For the text-containing cell, return its midpoint in (X, Y) coordinate format. 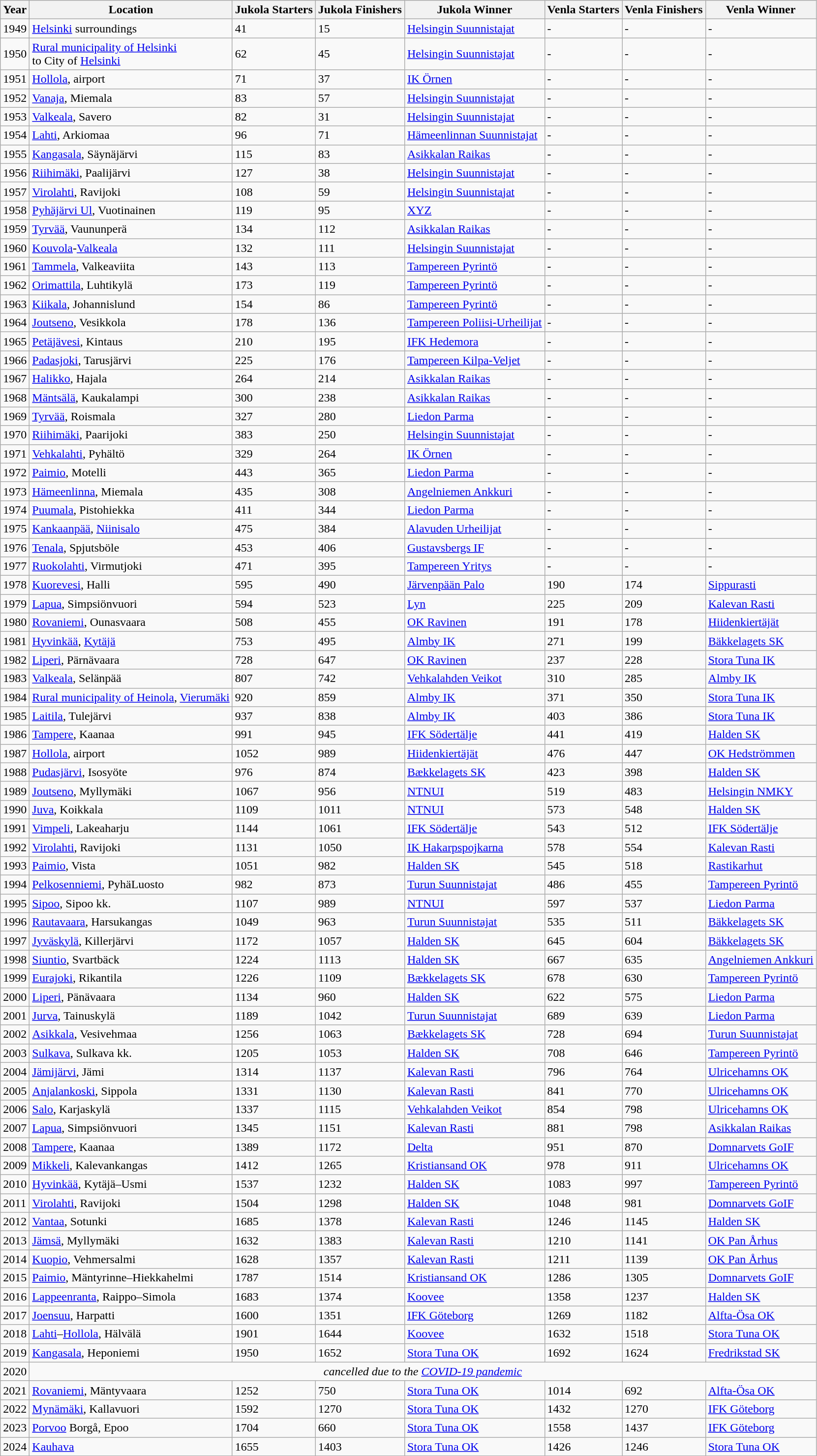
841 (583, 1090)
95 (360, 210)
490 (360, 585)
1986 (15, 735)
545 (583, 866)
1558 (583, 1427)
1537 (273, 1184)
512 (664, 828)
1345 (273, 1128)
1990 (15, 809)
1432 (583, 1409)
1137 (360, 1072)
Mäntsälä, Kaukalampi (131, 398)
622 (583, 997)
518 (664, 866)
1978 (15, 585)
285 (664, 679)
597 (583, 903)
554 (664, 847)
Venla Winner (760, 10)
1949 (15, 29)
Rural municipality of Helsinki to City of Helsinki (131, 54)
1952 (15, 98)
Valkeala, Savero (131, 117)
1426 (583, 1446)
1357 (360, 1259)
Gustavsbergs IF (474, 548)
Fredrikstad SK (760, 1353)
Laitila, Tulejärvi (131, 716)
238 (360, 398)
1994 (15, 885)
854 (583, 1109)
Kuopio, Vehmersalmi (131, 1259)
384 (360, 528)
750 (360, 1390)
Porvoo Borgå, Epoo (131, 1427)
365 (360, 472)
838 (360, 716)
Tammela, Valkeaviita (131, 267)
2008 (15, 1147)
423 (583, 772)
1967 (15, 379)
Tyrvää, Vaununperä (131, 229)
1237 (664, 1297)
1983 (15, 679)
471 (273, 566)
573 (583, 809)
2002 (15, 1034)
1704 (273, 1427)
660 (360, 1427)
329 (273, 454)
Salo, Karjaskylä (131, 1109)
1182 (664, 1315)
1960 (15, 248)
764 (664, 1072)
Petäjävesi, Kintaus (131, 341)
Juva, Koikkala (131, 809)
991 (273, 735)
447 (664, 753)
Hämeenlinna, Miemala (131, 491)
441 (583, 735)
960 (360, 997)
1995 (15, 903)
2015 (15, 1278)
395 (360, 566)
694 (664, 1034)
111 (360, 248)
945 (360, 735)
594 (273, 604)
113 (360, 267)
IK Hakarpspojkarna (474, 847)
807 (273, 679)
82 (273, 117)
Pyhäjärvi Ul, Vuotinainen (131, 210)
1987 (15, 753)
2019 (15, 1353)
406 (360, 548)
Delta (474, 1147)
1989 (15, 791)
647 (360, 660)
Orimattila, Luhtikylä (131, 285)
37 (360, 79)
1991 (15, 828)
Rautavaara, Harsukangas (131, 922)
2014 (15, 1259)
Järvenpään Palo (474, 585)
45 (360, 54)
1314 (273, 1072)
Jukola Finishers (360, 10)
Venla Finishers (664, 10)
881 (583, 1128)
Jyväskylä, Killerjärvi (131, 941)
1692 (583, 1353)
1974 (15, 510)
398 (664, 772)
1966 (15, 360)
1972 (15, 472)
1412 (273, 1166)
1957 (15, 191)
1052 (273, 753)
2012 (15, 1222)
1999 (15, 978)
31 (360, 117)
Paimio, Vista (131, 866)
1976 (15, 548)
350 (664, 697)
Location (131, 10)
1955 (15, 154)
59 (360, 191)
870 (664, 1147)
195 (360, 341)
1901 (273, 1334)
1139 (664, 1259)
1971 (15, 454)
2004 (15, 1072)
1403 (360, 1446)
1624 (664, 1353)
OK Hedströmmen (760, 753)
1655 (273, 1446)
443 (273, 472)
1998 (15, 960)
344 (360, 510)
Lahti, Arkiomaa (131, 135)
639 (664, 1016)
136 (360, 323)
742 (360, 679)
Kiikala, Johannislund (131, 304)
Jämsä, Myllymäki (131, 1240)
1437 (664, 1427)
1518 (664, 1334)
1358 (583, 1297)
978 (583, 1166)
Sippurasti (760, 585)
Pudasjärvi, Isosyöte (131, 772)
667 (583, 960)
176 (360, 360)
Helsinki surroundings (131, 29)
535 (583, 922)
2017 (15, 1315)
132 (273, 248)
1063 (360, 1034)
Eurajoki, Rikantila (131, 978)
1374 (360, 1297)
2010 (15, 1184)
Padasjoki, Tarusjärvi (131, 360)
Lappeenranta, Raippo–Simola (131, 1297)
1189 (273, 1016)
Jukola Starters (273, 10)
Tyrvää, Roismala (131, 416)
981 (664, 1203)
2000 (15, 997)
1787 (273, 1278)
937 (273, 716)
2021 (15, 1390)
1504 (273, 1203)
2013 (15, 1240)
134 (273, 229)
386 (664, 716)
1956 (15, 173)
Kankaanpää, Niinisalo (131, 528)
1954 (15, 135)
Valkeala, Selänpää (131, 679)
1963 (15, 304)
Vehkalahti, Pyhältö (131, 454)
1067 (273, 791)
595 (273, 585)
859 (360, 697)
96 (273, 135)
Kangasala, Heponiemi (131, 1353)
1205 (273, 1053)
Vimpeli, Lakeaharju (131, 828)
963 (360, 922)
Vanaja, Miemala (131, 98)
2009 (15, 1166)
1981 (15, 641)
2001 (15, 1016)
523 (360, 604)
2007 (15, 1128)
Rastikarhut (760, 866)
86 (360, 304)
Anjalankoski, Sippola (131, 1090)
Lahti–Hollola, Hälvälä (131, 1334)
280 (360, 416)
1953 (15, 117)
2005 (15, 1090)
1331 (273, 1090)
15 (360, 29)
Hyvinkää, Kytäjä–Usmi (131, 1184)
Sulkava, Sulkava kk. (131, 1053)
2023 (15, 1427)
646 (664, 1053)
Hyvinkää, Kytäjä (131, 641)
1061 (360, 828)
Joensuu, Harpatti (131, 1315)
1210 (583, 1240)
1130 (360, 1090)
2020 (15, 1371)
Asikkala, Vesivehmaa (131, 1034)
1115 (360, 1109)
956 (360, 791)
997 (664, 1184)
210 (273, 341)
209 (664, 604)
1992 (15, 847)
228 (664, 660)
403 (583, 716)
191 (583, 622)
112 (360, 229)
1984 (15, 697)
951 (583, 1147)
1265 (360, 1166)
1042 (360, 1016)
174 (664, 585)
Paimio, Motelli (131, 472)
1269 (583, 1315)
57 (360, 98)
1969 (15, 416)
2022 (15, 1409)
1383 (360, 1240)
1975 (15, 528)
1996 (15, 922)
475 (273, 528)
1644 (360, 1334)
237 (583, 660)
Mynämäki, Kallavuori (131, 1409)
38 (360, 173)
1980 (15, 622)
Riihimäki, Paarijoki (131, 435)
1107 (273, 903)
Joutseno, Myllymäki (131, 791)
1057 (360, 941)
Alavuden Urheilijat (474, 528)
920 (273, 697)
371 (583, 697)
1592 (273, 1409)
1226 (273, 978)
708 (583, 1053)
1628 (273, 1259)
635 (664, 960)
1053 (360, 1053)
1988 (15, 772)
1048 (583, 1203)
645 (583, 941)
1145 (664, 1222)
IFK Hedemora (474, 341)
108 (273, 191)
2003 (15, 1053)
537 (664, 903)
2011 (15, 1203)
Pelkosenniemi, PyhäLuosto (131, 885)
250 (360, 435)
Siuntio, Svartbäck (131, 960)
1252 (273, 1390)
Kangasala, Säynäjärvi (131, 154)
Jukola Winner (474, 10)
Tenala, Spjutsböle (131, 548)
508 (273, 622)
1993 (15, 866)
300 (273, 398)
1256 (273, 1034)
1951 (15, 79)
Kouvola-Valkeala (131, 248)
Rovaniemi, Mäntyvaara (131, 1390)
1652 (360, 1353)
1979 (15, 604)
419 (664, 735)
Jämijärvi, Jämi (131, 1072)
Ruokolahti, Virmutjoki (131, 566)
1050 (360, 847)
486 (583, 885)
1286 (583, 1278)
154 (273, 304)
1144 (273, 828)
Tampereen Kilpa-Veljet (474, 360)
1351 (360, 1315)
1014 (583, 1390)
689 (583, 1016)
Kauhava (131, 1446)
575 (664, 997)
41 (273, 29)
143 (273, 267)
1224 (273, 960)
1685 (273, 1222)
1378 (360, 1222)
1968 (15, 398)
1982 (15, 660)
Liperi, Pärnävaara (131, 660)
976 (273, 772)
873 (360, 885)
Sipoo, Sipoo kk. (131, 903)
310 (583, 679)
Kuorevesi, Halli (131, 585)
1232 (360, 1184)
308 (360, 491)
1298 (360, 1203)
1141 (664, 1240)
1049 (273, 922)
692 (664, 1390)
1962 (15, 285)
548 (664, 809)
Rovaniemi, Ounasvaara (131, 622)
Hämeenlinnan Suunnistajat (474, 135)
Halikko, Hajala (131, 379)
495 (360, 641)
271 (583, 641)
604 (664, 941)
1964 (15, 323)
1997 (15, 941)
2006 (15, 1109)
1011 (360, 809)
578 (583, 847)
2024 (15, 1446)
1151 (360, 1128)
XYZ (474, 210)
911 (664, 1166)
Mikkeli, Kalevankangas (131, 1166)
796 (583, 1072)
476 (583, 753)
Joutseno, Vesikkola (131, 323)
Helsingin NMKY (760, 791)
Vantaa, Sotunki (131, 1222)
483 (664, 791)
2016 (15, 1297)
1211 (583, 1259)
1973 (15, 491)
173 (273, 285)
770 (664, 1090)
Puumala, Pistohiekka (131, 510)
1337 (273, 1109)
Lyn (474, 604)
1305 (664, 1278)
453 (273, 548)
1600 (273, 1315)
cancelled due to the COVID-19 pandemic (423, 1371)
115 (273, 154)
Tampereen Yritys (474, 566)
1134 (273, 997)
1083 (583, 1184)
Venla Starters (583, 10)
1113 (360, 960)
1389 (273, 1147)
2018 (15, 1334)
435 (273, 491)
Tampereen Poliisi-Urheilijat (474, 323)
190 (583, 585)
383 (273, 435)
678 (583, 978)
1514 (360, 1278)
511 (664, 922)
874 (360, 772)
411 (273, 510)
Jurva, Tainuskylä (131, 1016)
1051 (273, 866)
199 (664, 641)
127 (273, 173)
1965 (15, 341)
1977 (15, 566)
Paimio, Mäntyrinne–Hiekkahelmi (131, 1278)
Rural municipality of Heinola, Vierumäki (131, 697)
630 (664, 978)
1959 (15, 229)
Riihimäki, Paalijärvi (131, 173)
1970 (15, 435)
1985 (15, 716)
1131 (273, 847)
753 (273, 641)
Year (15, 10)
214 (360, 379)
327 (273, 416)
1961 (15, 267)
1958 (15, 210)
62 (273, 54)
Liperi, Pänävaara (131, 997)
543 (583, 828)
1683 (273, 1297)
519 (583, 791)
